Search for the cell housing the specified text and yield its [x, y] center coordinate. 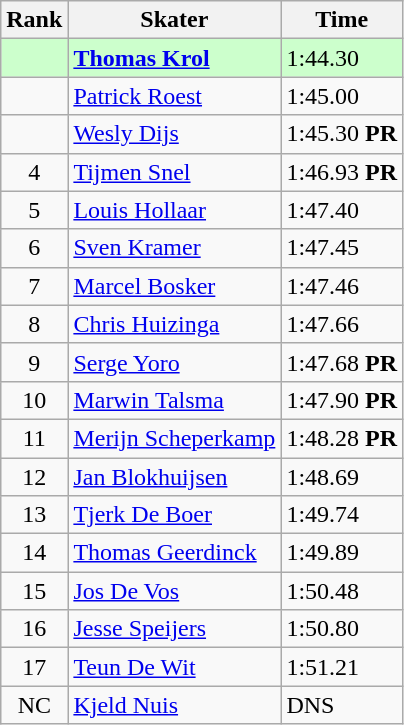
13 [34, 515]
1:45.00 [342, 96]
Kjeld Nuis [174, 705]
1:47.40 [342, 210]
1:48.69 [342, 477]
Marcel Bosker [174, 286]
17 [34, 667]
Skater [174, 20]
1:49.89 [342, 553]
Marwin Talsma [174, 400]
Time [342, 20]
1:48.28 PR [342, 438]
1:46.93 PR [342, 172]
1:51.21 [342, 667]
Thomas Krol [174, 58]
Sven Kramer [174, 248]
1:47.66 [342, 324]
NC [34, 705]
12 [34, 477]
Louis Hollaar [174, 210]
11 [34, 438]
1:49.74 [342, 515]
DNS [342, 705]
1:50.48 [342, 591]
Patrick Roest [174, 96]
7 [34, 286]
9 [34, 362]
1:44.30 [342, 58]
Chris Huizinga [174, 324]
Jos De Vos [174, 591]
6 [34, 248]
1:50.80 [342, 629]
1:47.45 [342, 248]
Teun De Wit [174, 667]
Tjerk De Boer [174, 515]
14 [34, 553]
1:47.68 PR [342, 362]
1:47.46 [342, 286]
Serge Yoro [174, 362]
10 [34, 400]
8 [34, 324]
1:45.30 PR [342, 134]
15 [34, 591]
Jesse Speijers [174, 629]
Wesly Dijs [174, 134]
Merijn Scheperkamp [174, 438]
16 [34, 629]
Rank [34, 20]
4 [34, 172]
1:47.90 PR [342, 400]
Thomas Geerdinck [174, 553]
5 [34, 210]
Tijmen Snel [174, 172]
Jan Blokhuijsen [174, 477]
